Identify which cell holds the provided text, then report its (x, y) central coordinate. 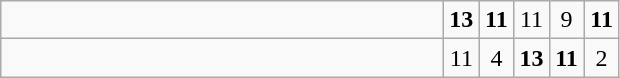
4 (496, 58)
9 (566, 20)
2 (602, 58)
